Return (X, Y) of the center of cell containing provided text 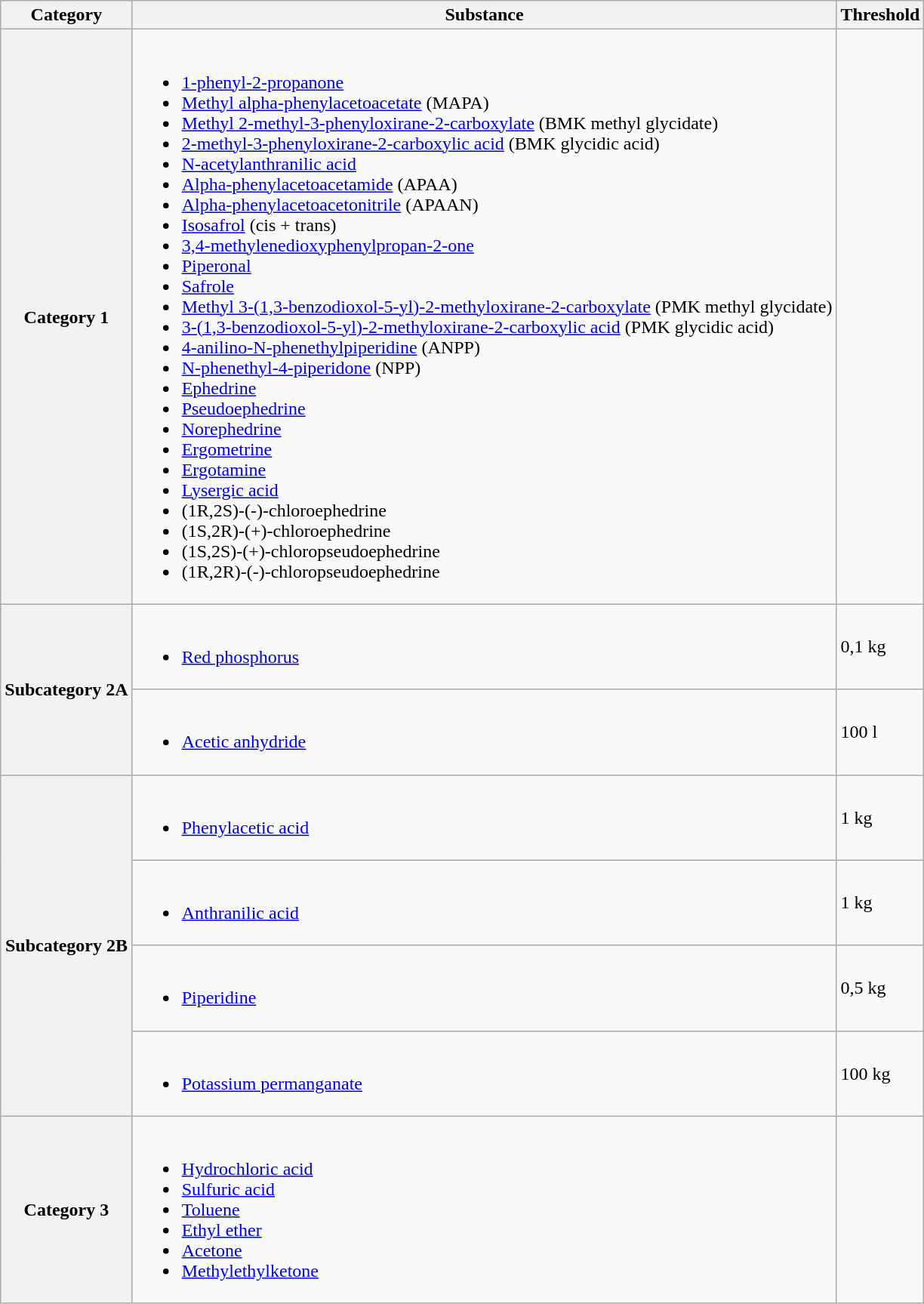
Anthranilic acid (485, 903)
Substance (485, 15)
Category 1 (66, 317)
0,1 kg (880, 646)
Category (66, 15)
Subcategory 2A (66, 689)
0,5 kg (880, 988)
Threshold (880, 15)
Acetic anhydride (485, 732)
Red phosphorus (485, 646)
Subcategory 2B (66, 945)
Category 3 (66, 1210)
Hydrochloric acidSulfuric acidTolueneEthyl etherAcetoneMethylethylketone (485, 1210)
Potassium permanganate (485, 1074)
100 kg (880, 1074)
100 l (880, 732)
Phenylacetic acid (485, 817)
Piperidine (485, 988)
